Detect which cell encompasses the target text, then output its (X, Y) center coordinate. 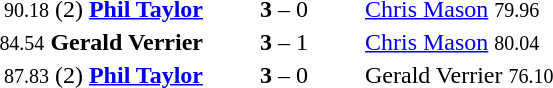
3 – 1 (284, 42)
